Search for the cell housing the specified text and yield its (X, Y) center coordinate. 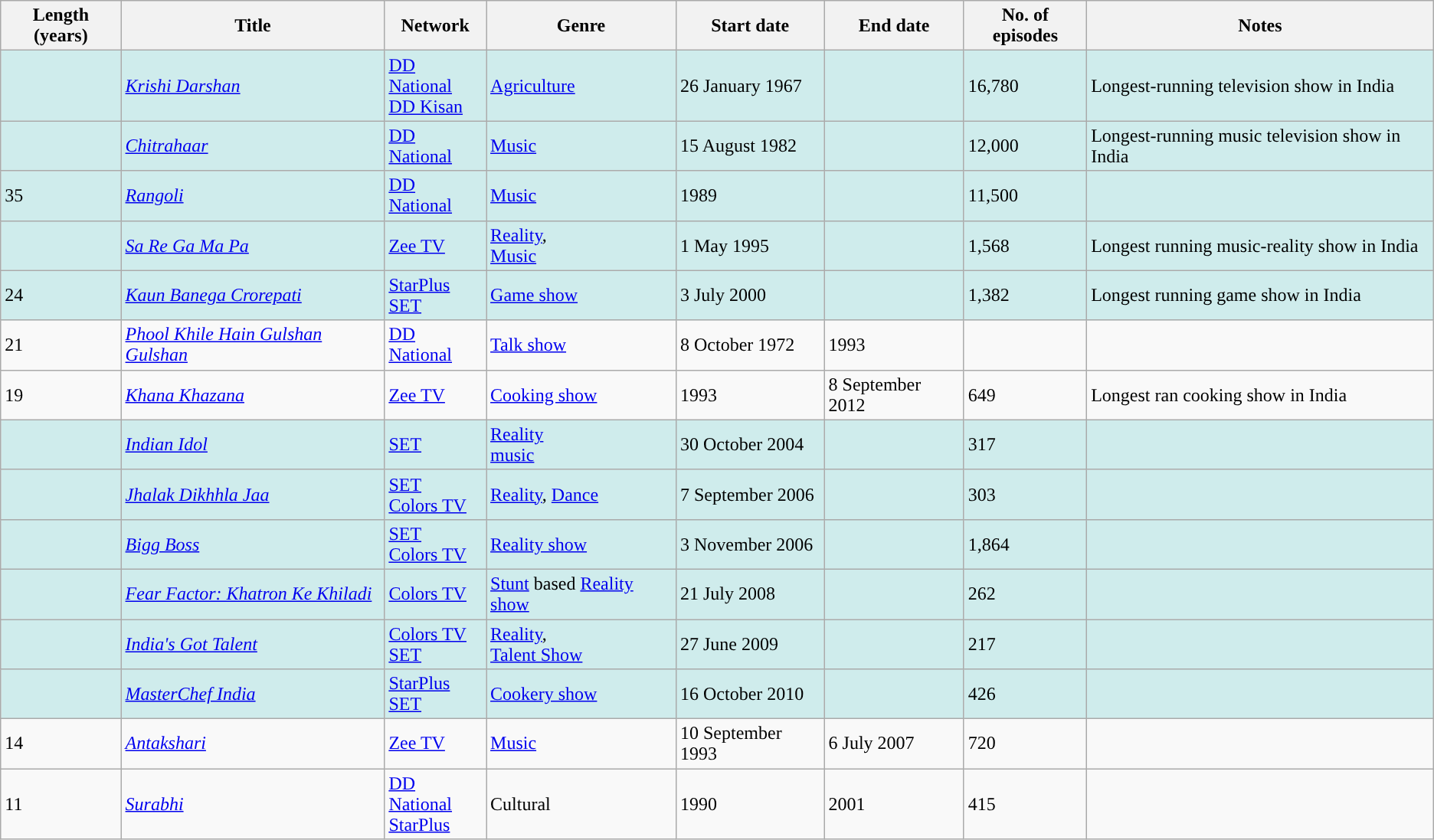
Talk show (581, 345)
StarPlusSET (435, 296)
14 (61, 744)
24 (61, 296)
262 (1025, 594)
2001 (894, 804)
Jhalak Dikhhla Jaa (253, 495)
Reality,Music (581, 245)
12,000 (1025, 145)
1 May 1995 (750, 245)
No. of episodes (1025, 26)
19 (61, 395)
Fear Factor: Khatron Ke Khiladi (253, 594)
7 September 2006 (750, 495)
Network (435, 26)
1,864 (1025, 544)
Title (253, 26)
3 November 2006 (750, 544)
Start date (750, 26)
Genre (581, 26)
End date (894, 26)
1,382 (1025, 296)
27 June 2009 (750, 643)
3 July 2000 (750, 296)
Stunt based Reality show (581, 594)
Cultural (581, 804)
Longest-running music television show in India (1261, 145)
303 (1025, 495)
6 July 2007 (894, 744)
StarPlus SET (435, 694)
217 (1025, 643)
Sa Re Ga Ma Pa (253, 245)
SET (435, 444)
11 (61, 804)
Longest ran cooking show in India (1261, 395)
Rangoli (253, 196)
Reality,Talent Show (581, 643)
DD NationalStarPlus (435, 804)
8 September 2012 (894, 395)
India's Got Talent (253, 643)
720 (1025, 744)
10 September 1993 (750, 744)
Reality show (581, 544)
MasterChef India (253, 694)
Agriculture (581, 86)
415 (1025, 804)
Bigg Boss (253, 544)
426 (1025, 694)
Cooking show (581, 395)
Colors TV (435, 594)
1990 (750, 804)
21 (61, 345)
16 October 2010 (750, 694)
DD NationalDD Kisan (435, 86)
15 August 1982 (750, 145)
1989 (750, 196)
Cookery show (581, 694)
Indian Idol (253, 444)
Khana Khazana (253, 395)
Longest running game show in India (1261, 296)
26 January 1967 (750, 86)
8 October 1972 (750, 345)
Reality, Dance (581, 495)
35 (61, 196)
Krishi Darshan (253, 86)
Phool Khile Hain Gulshan Gulshan (253, 345)
Kaun Banega Crorepati (253, 296)
11,500 (1025, 196)
Surabhi (253, 804)
Notes (1261, 26)
Chitrahaar (253, 145)
649 (1025, 395)
317 (1025, 444)
30 October 2004 (750, 444)
Length (years) (61, 26)
Longest running music-reality show in India (1261, 245)
Realitymusic (581, 444)
21 July 2008 (750, 594)
Game show (581, 296)
Longest-running television show in India (1261, 86)
16,780 (1025, 86)
Colors TVSET (435, 643)
Antakshari (253, 744)
1,568 (1025, 245)
